For the text-containing cell, return its midpoint in [x, y] coordinate format. 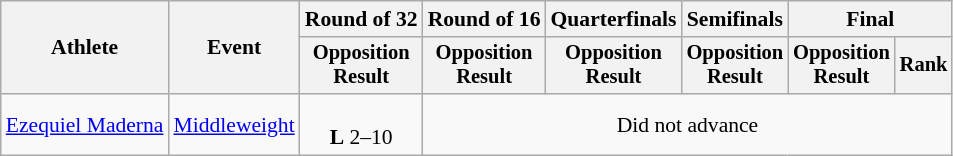
Round of 32 [362, 19]
Did not advance [688, 124]
Semifinals [736, 19]
Athlete [85, 48]
Middleweight [234, 124]
Event [234, 48]
Round of 16 [484, 19]
Rank [924, 66]
Final [870, 19]
Quarterfinals [614, 19]
L 2–10 [362, 124]
Ezequiel Maderna [85, 124]
